Provide the [x, y] coordinate of the cell's center where the given text is located.  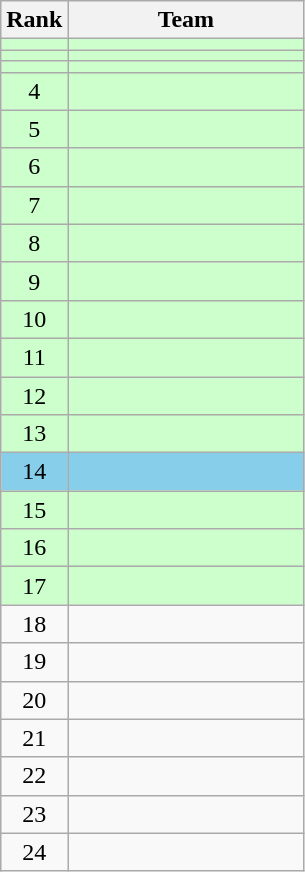
7 [34, 205]
15 [34, 510]
6 [34, 167]
9 [34, 281]
13 [34, 434]
12 [34, 395]
5 [34, 129]
20 [34, 700]
21 [34, 738]
10 [34, 319]
22 [34, 776]
11 [34, 357]
Rank [34, 20]
19 [34, 662]
16 [34, 548]
4 [34, 91]
24 [34, 852]
23 [34, 814]
8 [34, 243]
17 [34, 586]
Team [186, 20]
18 [34, 624]
14 [34, 472]
